Locate the cell with the specified text and output its [X, Y] center coordinate. 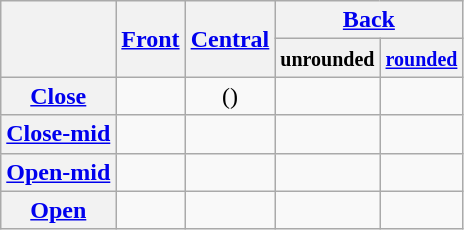
Close-mid [58, 134]
Central [230, 39]
rounded [422, 58]
unrounded [328, 58]
Open-mid [58, 172]
Close [58, 96]
Open [58, 210]
Front [150, 39]
() [230, 96]
Back [369, 20]
